Output the [x, y] coordinate of the center of the cell containing the given text.  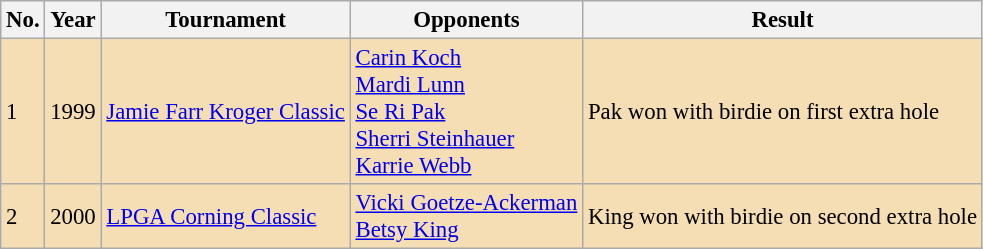
1 [23, 112]
LPGA Corning Classic [226, 216]
2000 [73, 216]
Jamie Farr Kroger Classic [226, 112]
Carin Koch Mardi Lunn Se Ri Pak Sherri Steinhauer Karrie Webb [466, 112]
Year [73, 20]
Opponents [466, 20]
Result [783, 20]
Tournament [226, 20]
Pak won with birdie on first extra hole [783, 112]
No. [23, 20]
2 [23, 216]
1999 [73, 112]
Vicki Goetze-Ackerman Betsy King [466, 216]
King won with birdie on second extra hole [783, 216]
